For the text-containing cell, return its midpoint in (X, Y) coordinate format. 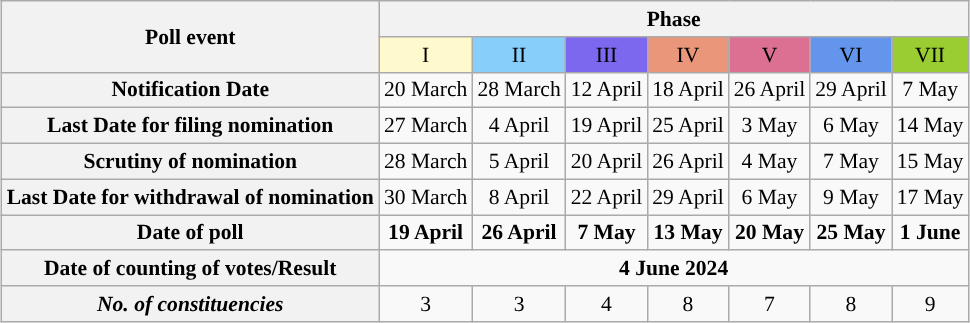
Phase (674, 19)
15 May (930, 161)
14 May (930, 126)
5 April (518, 161)
VI (850, 54)
Last Date for withdrawal of nomination (190, 197)
4 June 2024 (674, 268)
20 May (770, 232)
8 April (518, 197)
30 March (426, 197)
II (518, 54)
I (426, 54)
17 May (930, 197)
20 April (606, 161)
25 April (688, 126)
Notification Date (190, 90)
27 March (426, 126)
25 May (850, 232)
20 March (426, 90)
12 April (606, 90)
4 (606, 304)
22 April (606, 197)
Last Date for filing nomination (190, 126)
7 (770, 304)
13 May (688, 232)
3 May (770, 126)
9 (930, 304)
VII (930, 54)
Poll event (190, 36)
4 May (770, 161)
IV (688, 54)
Scrutiny of nomination (190, 161)
18 April (688, 90)
Date of counting of votes/Result (190, 268)
9 May (850, 197)
No. of constituencies (190, 304)
1 June (930, 232)
III (606, 54)
Date of poll (190, 232)
V (770, 54)
4 April (518, 126)
